From the cell containing the given text, extract its center point as (x, y) coordinate. 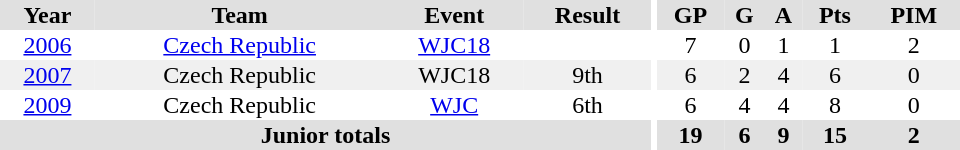
G (744, 15)
PIM (914, 15)
2006 (48, 45)
9 (784, 135)
Pts (834, 15)
GP (691, 15)
Junior totals (326, 135)
9th (588, 75)
2007 (48, 75)
19 (691, 135)
6th (588, 105)
Event (454, 15)
2009 (48, 105)
Year (48, 15)
7 (691, 45)
WJC (454, 105)
Team (240, 15)
Result (588, 15)
15 (834, 135)
A (784, 15)
8 (834, 105)
